Search for the cell housing the specified text and yield its (x, y) center coordinate. 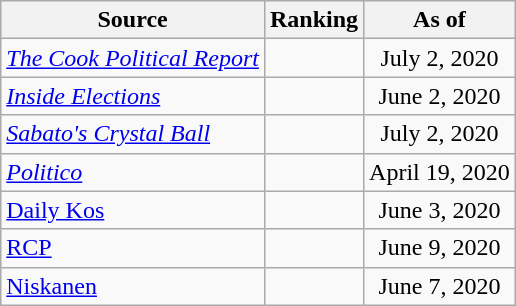
The Cook Political Report (133, 58)
June 2, 2020 (440, 96)
Sabato's Crystal Ball (133, 134)
June 7, 2020 (440, 286)
Ranking (314, 20)
Source (133, 20)
June 9, 2020 (440, 248)
Daily Kos (133, 210)
April 19, 2020 (440, 172)
Niskanen (133, 286)
Inside Elections (133, 96)
Politico (133, 172)
RCP (133, 248)
As of (440, 20)
June 3, 2020 (440, 210)
